Pinpoint the cell where the given text exists, returning its (x, y) midpoint coordinate. 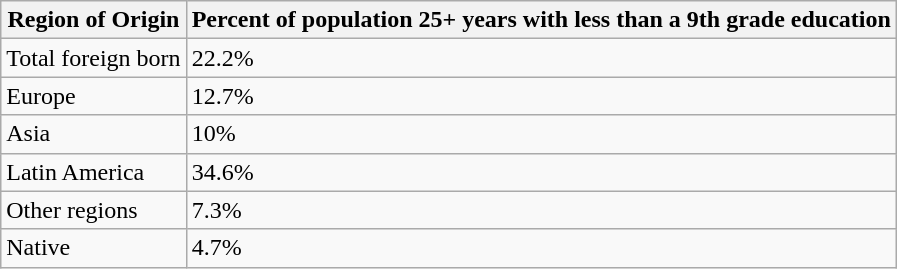
Native (94, 248)
22.2% (541, 58)
4.7% (541, 248)
7.3% (541, 210)
12.7% (541, 96)
Percent of population 25+ years with less than a 9th grade education (541, 20)
10% (541, 134)
Latin America (94, 172)
34.6% (541, 172)
Total foreign born (94, 58)
Europe (94, 96)
Asia (94, 134)
Region of Origin (94, 20)
Other regions (94, 210)
